Pinpoint the cell where the given text exists, returning its (x, y) midpoint coordinate. 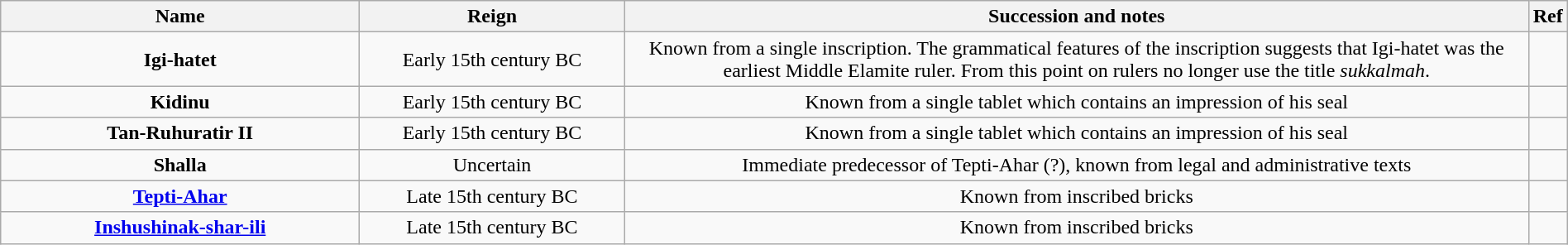
Igi-hatet (180, 60)
Reign (493, 17)
Name (180, 17)
Kidinu (180, 102)
Uncertain (493, 165)
Succession and notes (1077, 17)
Tan-Ruhuratir II (180, 133)
Shalla (180, 165)
Ref (1548, 17)
Immediate predecessor of Tepti-Ahar (?), known from legal and administrative texts (1077, 165)
Tepti-Ahar (180, 196)
Inshushinak-shar-ili (180, 228)
